Determine the [x, y] coordinate at the center of the cell enclosing the given text.  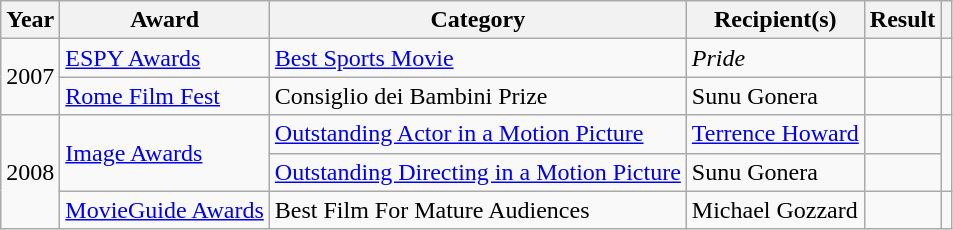
Best Film For Mature Audiences [478, 210]
2008 [30, 172]
Outstanding Directing in a Motion Picture [478, 172]
Best Sports Movie [478, 58]
Outstanding Actor in a Motion Picture [478, 134]
Image Awards [165, 153]
Result [902, 20]
Award [165, 20]
Michael Gozzard [775, 210]
Consiglio dei Bambini Prize [478, 96]
Terrence Howard [775, 134]
Rome Film Fest [165, 96]
Year [30, 20]
2007 [30, 77]
MovieGuide Awards [165, 210]
Recipient(s) [775, 20]
Category [478, 20]
Pride [775, 58]
ESPY Awards [165, 58]
